From the cell containing the given text, extract its center point as [x, y] coordinate. 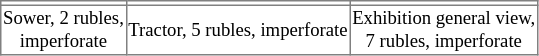
Exhibition general view,7 rubles, imperforate [444, 30]
Sower, 2 rubles,imperforate [64, 30]
Tractor, 5 rubles, imperforate [238, 30]
